Determine the (x, y) coordinate at the center of the cell enclosing the given text.  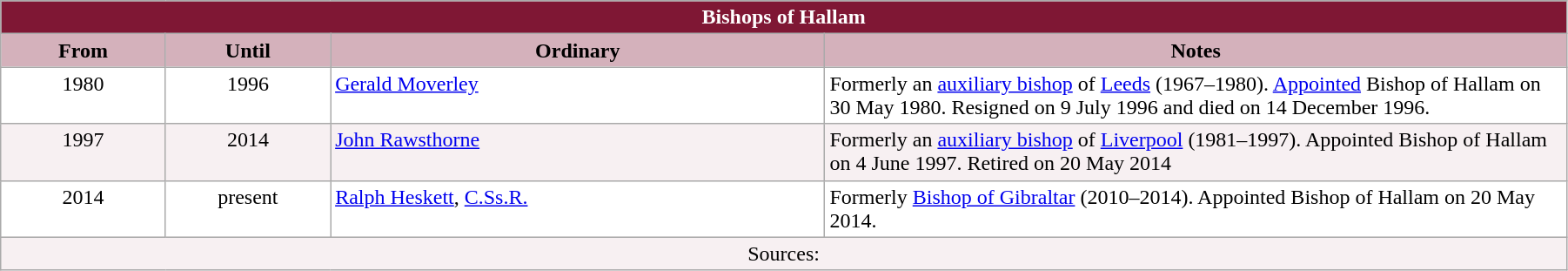
Formerly an auxiliary bishop of Liverpool (1981–1997). Appointed Bishop of Hallam on 4 June 1997. Retired on 20 May 2014 (1196, 152)
Notes (1196, 51)
1997 (84, 152)
present (247, 209)
Formerly Bishop of Gibraltar (2010–2014). Appointed Bishop of Hallam on 20 May 2014. (1196, 209)
Gerald Moverley (578, 96)
1996 (247, 96)
Formerly an auxiliary bishop of Leeds (1967–1980). Appointed Bishop of Hallam on 30 May 1980. Resigned on 9 July 1996 and died on 14 December 1996. (1196, 96)
John Rawsthorne (578, 152)
Ralph Heskett, C.Ss.R. (578, 209)
1980 (84, 96)
Until (247, 51)
Sources: (784, 254)
Ordinary (578, 51)
From (84, 51)
Bishops of Hallam (784, 17)
